For the text-containing cell, return its midpoint in (x, y) coordinate format. 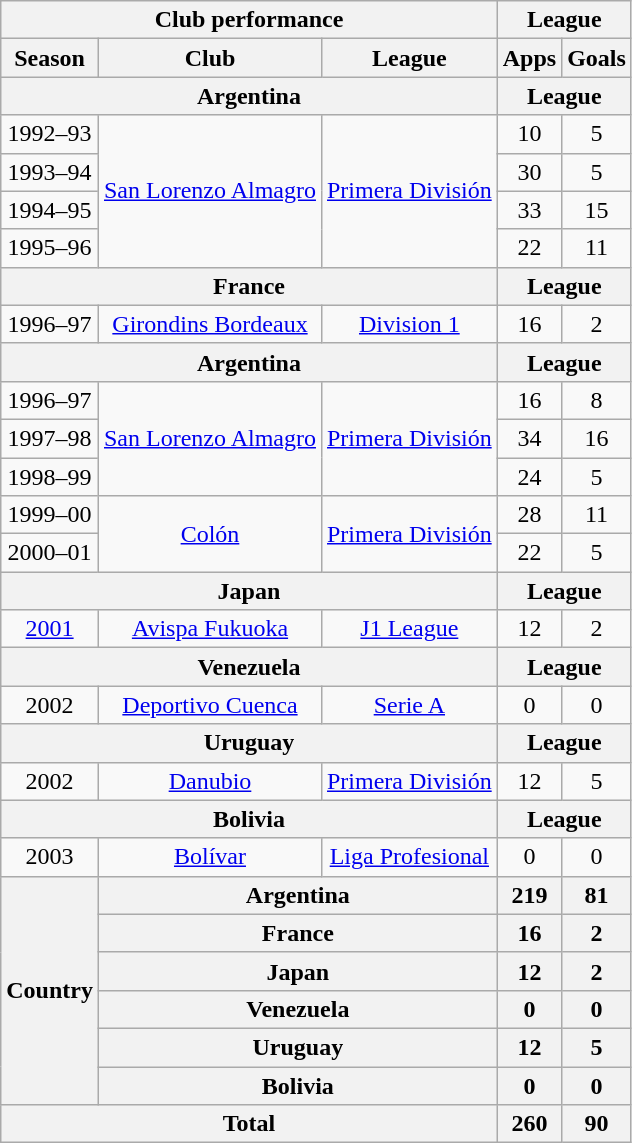
Avispa Fukuoka (210, 629)
Country (50, 990)
Liga Profesional (409, 857)
260 (529, 1124)
1997–98 (50, 438)
28 (529, 515)
10 (529, 134)
Division 1 (409, 324)
J1 League (409, 629)
8 (597, 400)
1999–00 (50, 515)
Colón (210, 534)
2001 (50, 629)
Season (50, 58)
1995–96 (50, 248)
Total (249, 1124)
Serie A (409, 705)
1994–95 (50, 210)
33 (529, 210)
Deportivo Cuenca (210, 705)
34 (529, 438)
15 (597, 210)
30 (529, 172)
81 (597, 895)
2000–01 (50, 553)
Girondins Bordeaux (210, 324)
Goals (597, 58)
Apps (529, 58)
1992–93 (50, 134)
Club (210, 58)
219 (529, 895)
90 (597, 1124)
Danubio (210, 781)
Bolívar (210, 857)
2003 (50, 857)
1998–99 (50, 477)
1993–94 (50, 172)
Club performance (249, 20)
24 (529, 477)
